Scan for the cell matching the given text and deliver its (X, Y) coordinate at center. 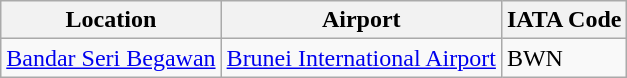
IATA Code (564, 20)
Airport (361, 20)
BWN (564, 58)
Brunei International Airport (361, 58)
Location (111, 20)
Bandar Seri Begawan (111, 58)
